Provide the [X, Y] coordinate of the cell's center where the given text is located.  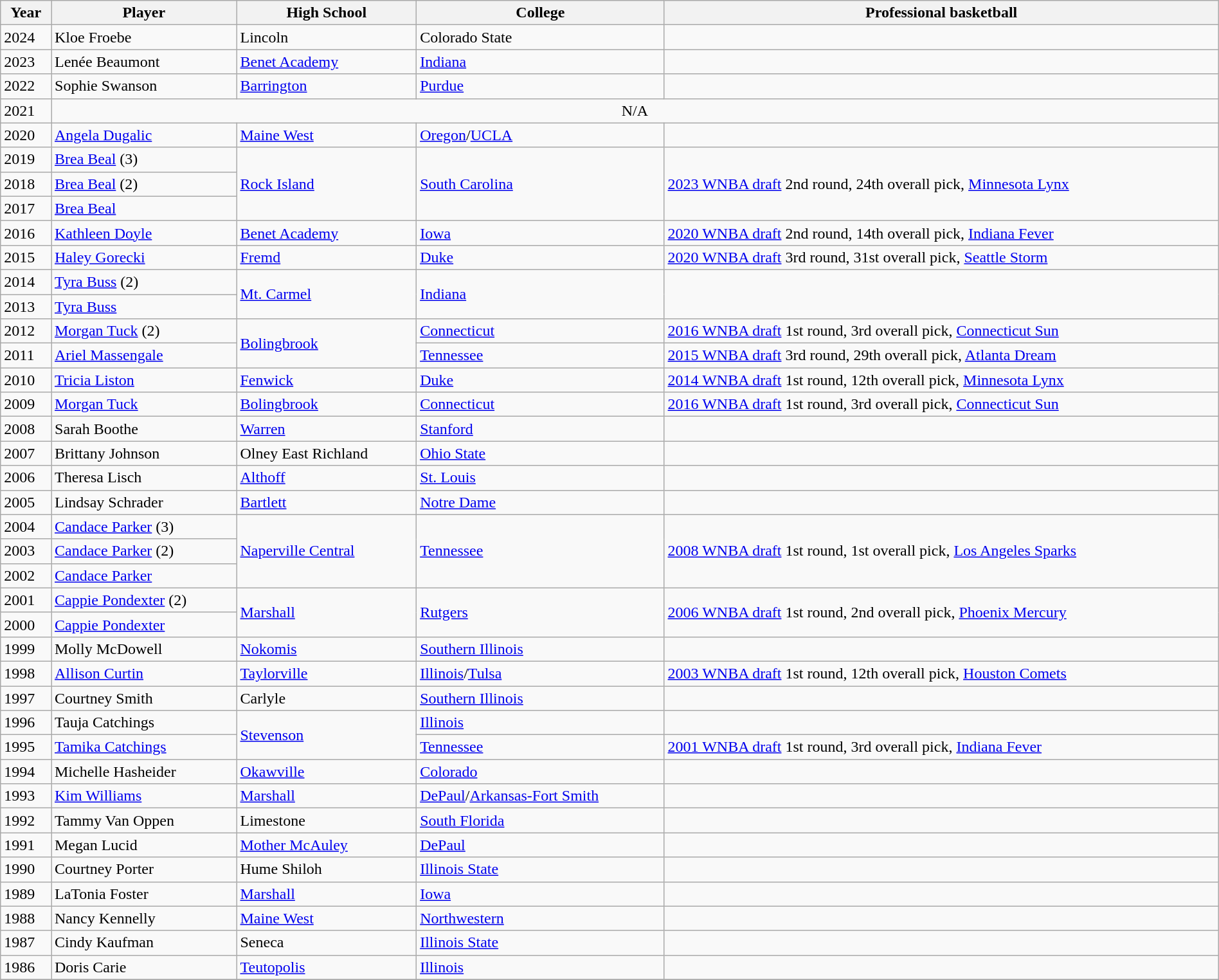
Colorado State [540, 37]
2005 [26, 502]
1993 [26, 796]
South Florida [540, 821]
2024 [26, 37]
Carlyle [327, 698]
Candace Parker (2) [144, 551]
Molly McDowell [144, 649]
Oregon/UCLA [540, 135]
2003 [26, 551]
2021 [26, 111]
1999 [26, 649]
Brea Beal [144, 208]
Cindy Kaufman [144, 943]
1986 [26, 967]
Courtney Smith [144, 698]
Warren [327, 429]
Kathleen Doyle [144, 233]
Colorado [540, 772]
2006 WNBA draft 1st round, 2nd overall pick, Phoenix Mercury [941, 612]
Taylorville [327, 673]
Tamika Catchings [144, 747]
2023 [26, 62]
2003 WNBA draft 1st round, 12th overall pick, Houston Comets [941, 673]
Stanford [540, 429]
Kloe Froebe [144, 37]
2014 [26, 282]
Cappie Pondexter [144, 624]
1991 [26, 845]
Notre Dame [540, 502]
Sophie Swanson [144, 86]
2019 [26, 159]
Okawville [327, 772]
Tauja Catchings [144, 723]
2015 [26, 257]
Rutgers [540, 612]
2020 [26, 135]
Courtney Porter [144, 869]
LaTonia Foster [144, 894]
Sarah Boothe [144, 429]
Hume Shiloh [327, 869]
Year [26, 13]
N/A [635, 111]
1990 [26, 869]
Purdue [540, 86]
Tyra Buss [144, 307]
Seneca [327, 943]
2017 [26, 208]
Theresa Lisch [144, 478]
2011 [26, 356]
Ohio State [540, 453]
2022 [26, 86]
College [540, 13]
2013 [26, 307]
Stevenson [327, 735]
Althoff [327, 478]
2015 WNBA draft 3rd round, 29th overall pick, Atlanta Dream [941, 356]
Cappie Pondexter (2) [144, 600]
Morgan Tuck (2) [144, 331]
1996 [26, 723]
2020 WNBA draft 3rd round, 31st overall pick, Seattle Storm [941, 257]
Naperville Central [327, 551]
Brea Beal (2) [144, 184]
1988 [26, 918]
Brittany Johnson [144, 453]
2016 [26, 233]
Brea Beal (3) [144, 159]
2018 [26, 184]
Fenwick [327, 380]
Morgan Tuck [144, 404]
Bartlett [327, 502]
Illinois/Tulsa [540, 673]
2010 [26, 380]
1989 [26, 894]
2000 [26, 624]
Northwestern [540, 918]
St. Louis [540, 478]
2023 WNBA draft 2nd round, 24th overall pick, Minnesota Lynx [941, 184]
Lincoln [327, 37]
Rock Island [327, 184]
Haley Gorecki [144, 257]
Mt. Carmel [327, 294]
1997 [26, 698]
Candace Parker [144, 576]
Mother McAuley [327, 845]
South Carolina [540, 184]
Kim Williams [144, 796]
2007 [26, 453]
Olney East Richland [327, 453]
Ariel Massengale [144, 356]
Megan Lucid [144, 845]
1995 [26, 747]
Lenée Beaumont [144, 62]
Professional basketball [941, 13]
Candace Parker (3) [144, 527]
1992 [26, 821]
Tricia Liston [144, 380]
Michelle Hasheider [144, 772]
Barrington [327, 86]
2014 WNBA draft 1st round, 12th overall pick, Minnesota Lynx [941, 380]
1987 [26, 943]
Angela Dugalic [144, 135]
Teutopolis [327, 967]
High School [327, 13]
Doris Carie [144, 967]
2004 [26, 527]
Limestone [327, 821]
DePaul/Arkansas-Fort Smith [540, 796]
2012 [26, 331]
Fremd [327, 257]
2006 [26, 478]
2001 WNBA draft 1st round, 3rd overall pick, Indiana Fever [941, 747]
Nokomis [327, 649]
2002 [26, 576]
2001 [26, 600]
1998 [26, 673]
Player [144, 13]
1994 [26, 772]
2009 [26, 404]
Nancy Kennelly [144, 918]
Tammy Van Oppen [144, 821]
Lindsay Schrader [144, 502]
2008 WNBA draft 1st round, 1st overall pick, Los Angeles Sparks [941, 551]
2020 WNBA draft 2nd round, 14th overall pick, Indiana Fever [941, 233]
2008 [26, 429]
Allison Curtin [144, 673]
Tyra Buss (2) [144, 282]
DePaul [540, 845]
